Scan for the cell matching the given text and deliver its (x, y) coordinate at center. 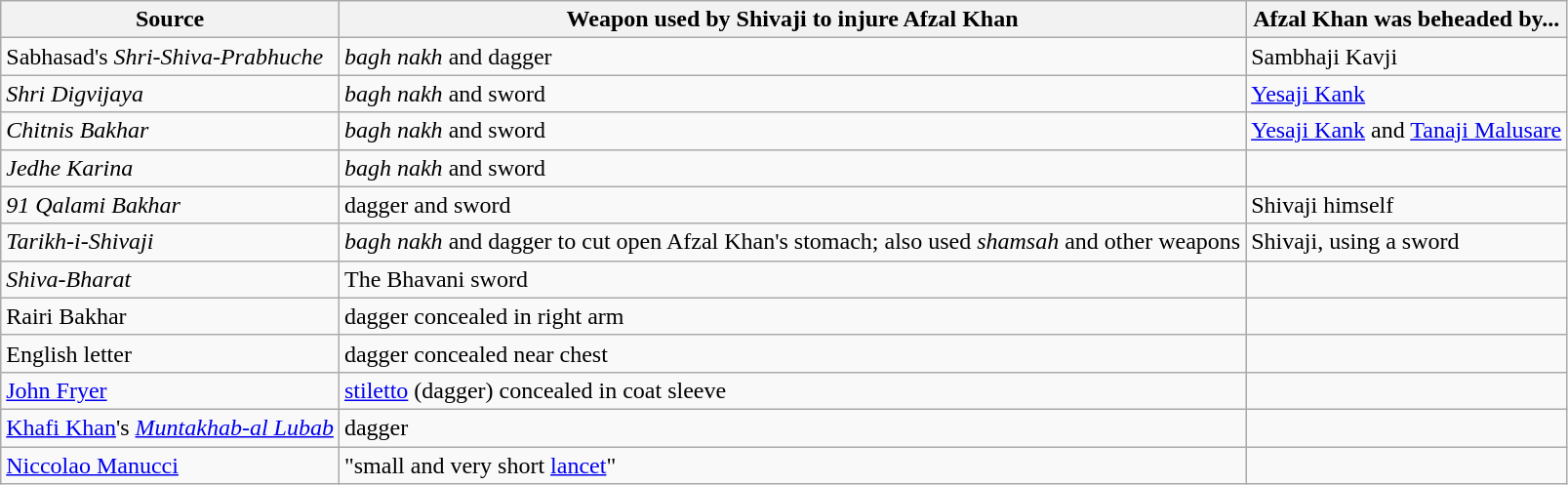
dagger (792, 427)
Jedhe Karina (170, 168)
Yesaji Kank (1407, 94)
dagger and sword (792, 205)
Afzal Khan was beheaded by... (1407, 20)
91 Qalami Bakhar (170, 205)
dagger concealed in right arm (792, 316)
Chitnis Bakhar (170, 131)
Sambhaji Kavji (1407, 57)
bagh nakh and dagger (792, 57)
Shiva-Bharat (170, 279)
Rairi Bakhar (170, 316)
English letter (170, 353)
Shivaji, using a sword (1407, 242)
The Bhavani sword (792, 279)
Khafi Khan's Muntakhab-al Lubab (170, 427)
bagh nakh and dagger to cut open Afzal Khan's stomach; also used shamsah and other weapons (792, 242)
Sabhasad's Shri-Shiva-Prabhuche (170, 57)
Weapon used by Shivaji to injure Afzal Khan (792, 20)
John Fryer (170, 390)
Shri Digvijaya (170, 94)
Source (170, 20)
Tarikh-i-Shivaji (170, 242)
Niccolao Manucci (170, 465)
stiletto (dagger) concealed in coat sleeve (792, 390)
Yesaji Kank and Tanaji Malusare (1407, 131)
dagger concealed near chest (792, 353)
"small and very short lancet" (792, 465)
Shivaji himself (1407, 205)
